Output the (x, y) coordinate of the center of the cell containing the given text.  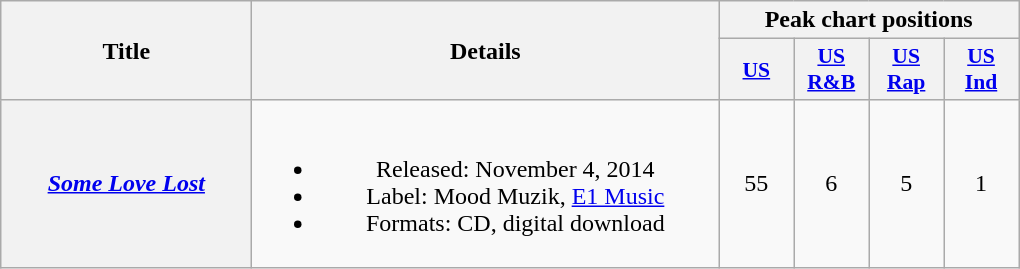
Some Love Lost (126, 184)
USRap (906, 70)
Title (126, 50)
55 (756, 184)
USInd (982, 70)
Details (486, 50)
Released: November 4, 2014Label: Mood Muzik, E1 MusicFormats: CD, digital download (486, 184)
US (756, 70)
6 (832, 184)
Peak chart positions (869, 20)
US R&B (832, 70)
1 (982, 184)
5 (906, 184)
